Pinpoint the cell where the given text exists, returning its (X, Y) midpoint coordinate. 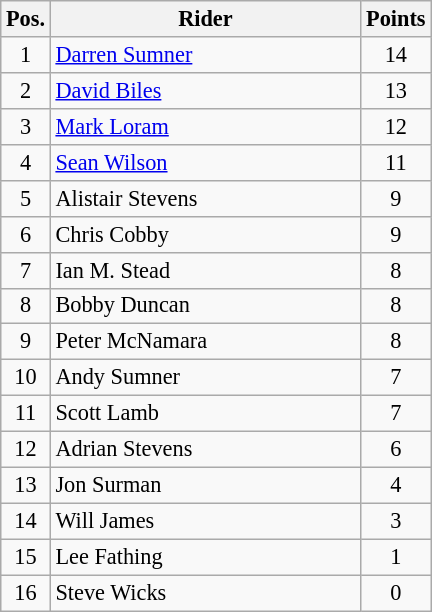
Steve Wicks (205, 593)
Ian M. Stead (205, 270)
Peter McNamara (205, 342)
Bobby Duncan (205, 306)
Rider (205, 19)
Will James (205, 521)
Sean Wilson (205, 162)
Scott Lamb (205, 414)
Alistair Stevens (205, 198)
David Biles (205, 90)
Points (396, 19)
2 (26, 90)
5 (26, 198)
Pos. (26, 19)
0 (396, 593)
Andy Sumner (205, 378)
Mark Loram (205, 126)
10 (26, 378)
Chris Cobby (205, 234)
Jon Surman (205, 485)
15 (26, 557)
Lee Fathing (205, 557)
16 (26, 593)
Darren Sumner (205, 55)
Adrian Stevens (205, 450)
